Return the [x, y] coordinate for the center point of the cell that contains the specified text.  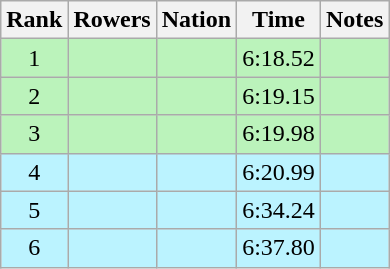
6:37.80 [279, 248]
Rowers [112, 20]
6:20.99 [279, 172]
3 [34, 134]
6:19.98 [279, 134]
5 [34, 210]
4 [34, 172]
1 [34, 58]
6:18.52 [279, 58]
Rank [34, 20]
6:19.15 [279, 96]
Notes [354, 20]
6 [34, 248]
2 [34, 96]
Time [279, 20]
Nation [196, 20]
6:34.24 [279, 210]
